From the cell containing the given text, extract its center point as [x, y] coordinate. 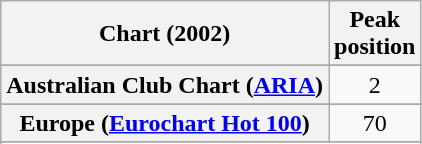
2 [374, 85]
Peakposition [374, 34]
Australian Club Chart (ARIA) [165, 85]
Chart (2002) [165, 34]
Europe (Eurochart Hot 100) [165, 123]
70 [374, 123]
